Extract the [x, y] coordinate from the center of the cell holding the provided text.  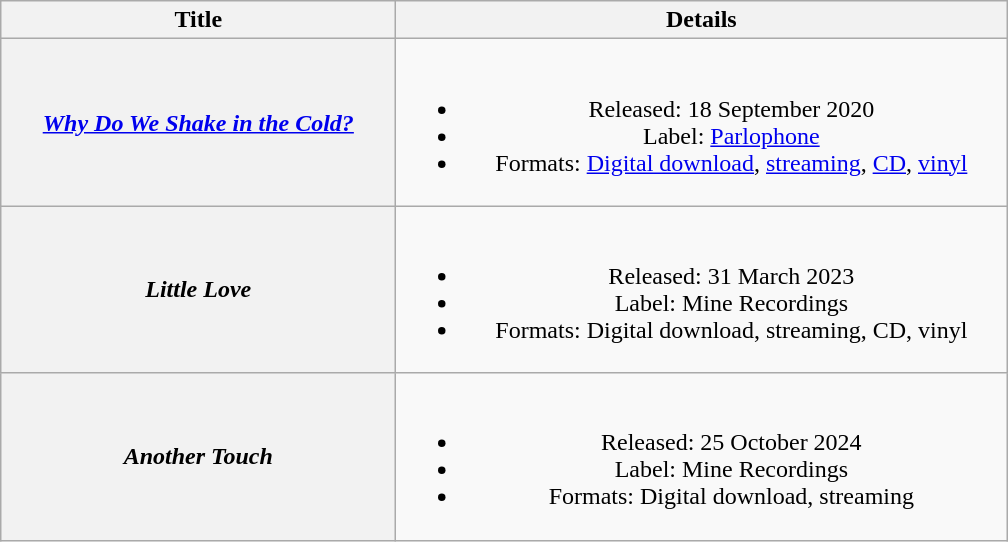
Released: 18 September 2020Label: ParlophoneFormats: Digital download, streaming, CD, vinyl [702, 122]
Little Love [198, 290]
Released: 25 October 2024Label: Mine RecordingsFormats: Digital download, streaming [702, 456]
Why Do We Shake in the Cold? [198, 122]
Released: 31 March 2023Label: Mine RecordingsFormats: Digital download, streaming, CD, vinyl [702, 290]
Another Touch [198, 456]
Details [702, 20]
Title [198, 20]
